Identify which cell holds the provided text, then report its [X, Y] central coordinate. 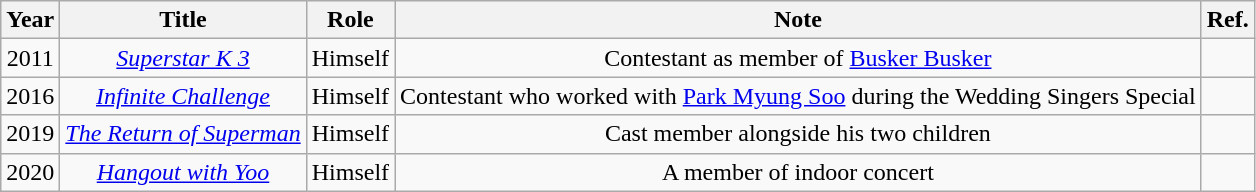
Infinite Challenge [183, 96]
Cast member alongside his two children [798, 134]
The Return of Superman [183, 134]
Superstar K 3 [183, 58]
Hangout with Yoo [183, 172]
Year [30, 20]
Contestant who worked with Park Myung Soo during the Wedding Singers Special [798, 96]
2019 [30, 134]
Title [183, 20]
2016 [30, 96]
Contestant as member of Busker Busker [798, 58]
2011 [30, 58]
2020 [30, 172]
Role [350, 20]
Ref. [1228, 20]
A member of indoor concert [798, 172]
Note [798, 20]
